Identify which cell holds the provided text, then report its [X, Y] central coordinate. 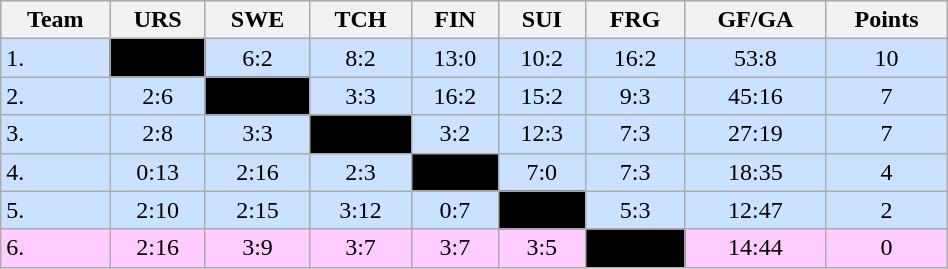
18:35 [756, 172]
FIN [456, 20]
0:13 [158, 172]
URS [158, 20]
2:6 [158, 96]
4. [56, 172]
10 [886, 58]
3:9 [257, 248]
27:19 [756, 134]
3:12 [361, 210]
2:15 [257, 210]
53:8 [756, 58]
TCH [361, 20]
4 [886, 172]
3:2 [456, 134]
3:5 [542, 248]
GF/GA [756, 20]
6. [56, 248]
1. [56, 58]
12:47 [756, 210]
5:3 [635, 210]
5. [56, 210]
6:2 [257, 58]
12:3 [542, 134]
3. [56, 134]
10:2 [542, 58]
SUI [542, 20]
15:2 [542, 96]
14:44 [756, 248]
7:0 [542, 172]
2. [56, 96]
2 [886, 210]
8:2 [361, 58]
45:16 [756, 96]
FRG [635, 20]
2:3 [361, 172]
SWE [257, 20]
2:10 [158, 210]
13:0 [456, 58]
0:7 [456, 210]
9:3 [635, 96]
0 [886, 248]
Points [886, 20]
2:8 [158, 134]
Team [56, 20]
